Extract the (x, y) coordinate from the center of the cell holding the provided text.  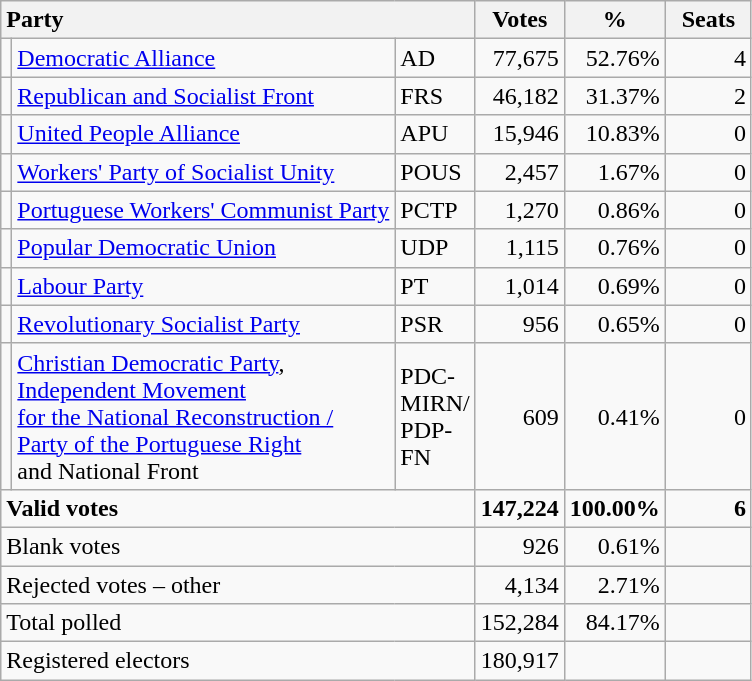
4,134 (520, 585)
46,182 (520, 96)
Revolutionary Socialist Party (204, 324)
1,115 (520, 248)
UDP (435, 248)
0.69% (614, 286)
0.65% (614, 324)
PDC-MIRN/PDP-FN (435, 416)
77,675 (520, 58)
Votes (520, 20)
0.41% (614, 416)
6 (708, 508)
15,946 (520, 134)
2,457 (520, 172)
Valid votes (238, 508)
0.61% (614, 546)
1.67% (614, 172)
Blank votes (238, 546)
% (614, 20)
1,270 (520, 210)
956 (520, 324)
United People Alliance (204, 134)
Seats (708, 20)
Portuguese Workers' Communist Party (204, 210)
2.71% (614, 585)
Registered electors (238, 661)
APU (435, 134)
52.76% (614, 58)
1,014 (520, 286)
Total polled (238, 623)
0.86% (614, 210)
PCTP (435, 210)
926 (520, 546)
PSR (435, 324)
PT (435, 286)
0.76% (614, 248)
Rejected votes – other (238, 585)
Republican and Socialist Front (204, 96)
Workers' Party of Socialist Unity (204, 172)
Popular Democratic Union (204, 248)
84.17% (614, 623)
FRS (435, 96)
2 (708, 96)
Party (238, 20)
152,284 (520, 623)
Christian Democratic Party,Independent Movementfor the National Reconstruction /Party of the Portuguese Rightand National Front (204, 416)
147,224 (520, 508)
4 (708, 58)
Democratic Alliance (204, 58)
10.83% (614, 134)
31.37% (614, 96)
609 (520, 416)
100.00% (614, 508)
Labour Party (204, 286)
AD (435, 58)
180,917 (520, 661)
POUS (435, 172)
